Search for the cell housing the specified text and yield its [X, Y] center coordinate. 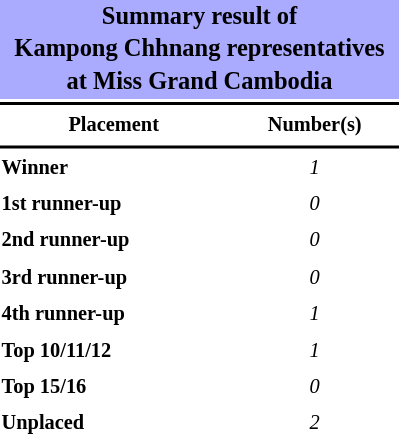
Top 15/16 [114, 387]
Top 10/11/12 [114, 351]
Placement [114, 125]
3rd runner-up [114, 278]
Summary result ofKampong Chhnang representativesat Miss Grand Cambodia [200, 50]
Winner [114, 168]
4th runner-up [114, 314]
1st runner-up [114, 204]
Number(s) [314, 125]
2nd runner-up [114, 241]
